Pinpoint the cell where the given text exists, returning its (X, Y) midpoint coordinate. 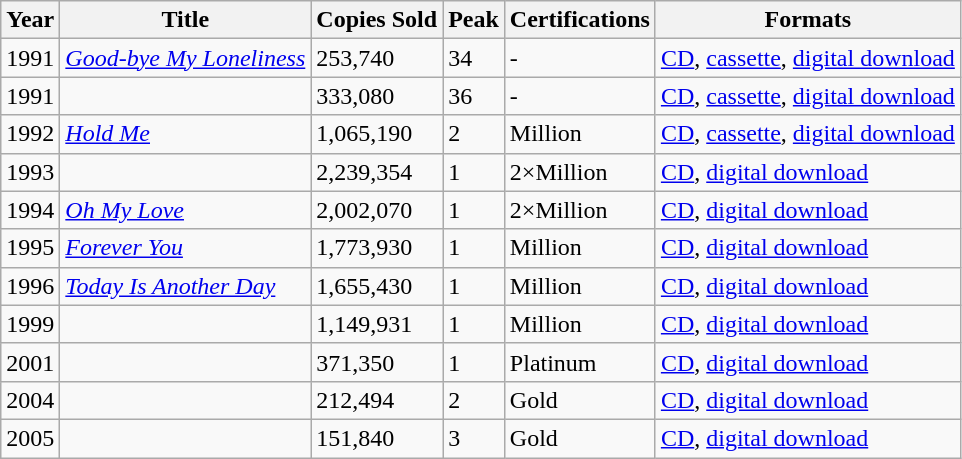
Copies Sold (377, 20)
1999 (30, 324)
1992 (30, 134)
1,065,190 (377, 134)
Certifications (580, 20)
1,773,930 (377, 248)
Oh My Love (186, 210)
Today Is Another Day (186, 286)
Title (186, 20)
Forever You (186, 248)
253,740 (377, 58)
2001 (30, 362)
1994 (30, 210)
2005 (30, 438)
371,350 (377, 362)
Hold Me (186, 134)
3 (474, 438)
2,239,354 (377, 172)
1995 (30, 248)
2004 (30, 400)
Peak (474, 20)
151,840 (377, 438)
1,655,430 (377, 286)
2,002,070 (377, 210)
34 (474, 58)
Platinum (580, 362)
333,080 (377, 96)
1,149,931 (377, 324)
36 (474, 96)
Year (30, 20)
1993 (30, 172)
Good-bye My Loneliness (186, 58)
1996 (30, 286)
Formats (808, 20)
212,494 (377, 400)
